Detect which cell encompasses the target text, then output its (X, Y) center coordinate. 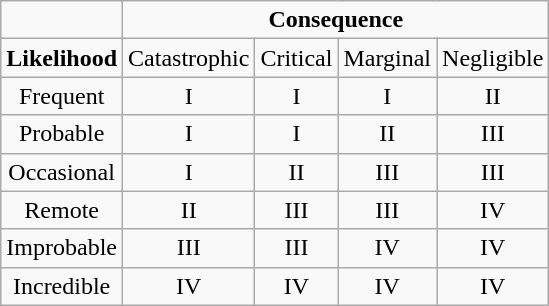
Frequent (62, 96)
Consequence (336, 20)
Incredible (62, 286)
Negligible (493, 58)
Occasional (62, 172)
Improbable (62, 248)
Likelihood (62, 58)
Critical (296, 58)
Remote (62, 210)
Probable (62, 134)
Catastrophic (189, 58)
Marginal (388, 58)
